Provide the (X, Y) coordinate of the cell's center where the given text is located.  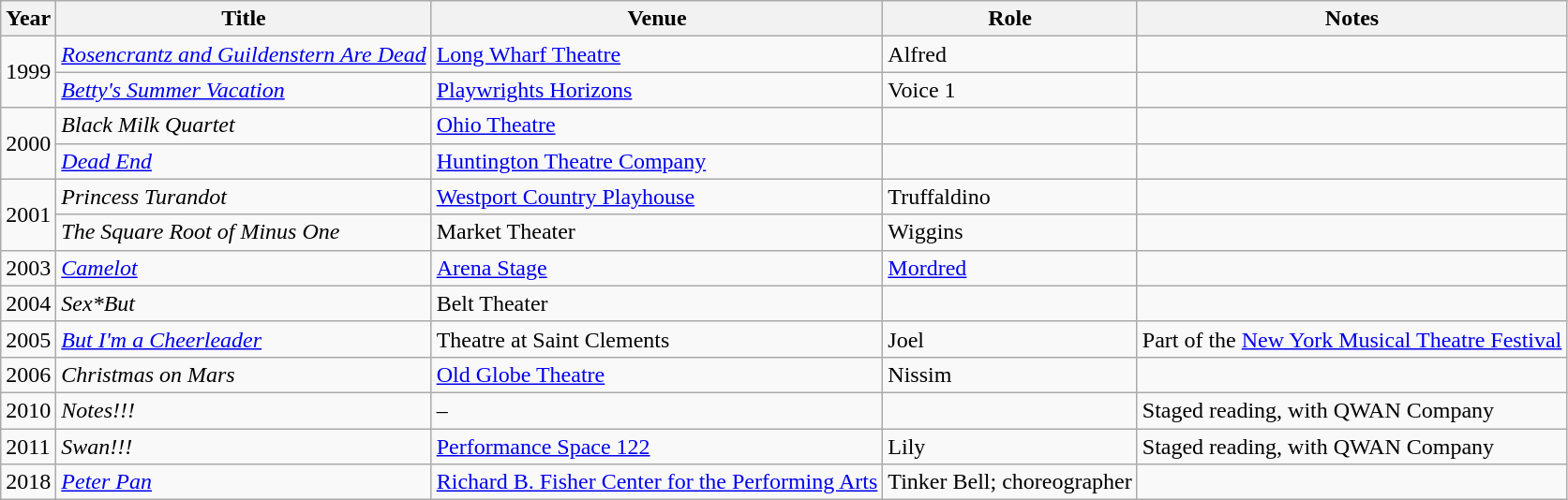
Joel (1010, 339)
Princess Turandot (244, 197)
Notes!!! (244, 410)
Playwrights Horizons (657, 90)
Swan!!! (244, 447)
Title (244, 19)
Voice 1 (1010, 90)
Arena Stage (657, 268)
Performance Space 122 (657, 447)
Camelot (244, 268)
Lily (1010, 447)
Theatre at Saint Clements (657, 339)
But I'm a Cheerleader (244, 339)
Ohio Theatre (657, 125)
Venue (657, 19)
2004 (28, 303)
Betty's Summer Vacation (244, 90)
Wiggins (1010, 232)
Nissim (1010, 375)
2001 (28, 214)
Peter Pan (244, 482)
Dead End (244, 161)
Sex*But (244, 303)
Truffaldino (1010, 197)
2010 (28, 410)
Belt Theater (657, 303)
2003 (28, 268)
2006 (28, 375)
Richard B. Fisher Center for the Performing Arts (657, 482)
2000 (28, 143)
Old Globe Theatre (657, 375)
Huntington Theatre Company (657, 161)
2005 (28, 339)
Long Wharf Theatre (657, 54)
Rosencrantz and Guildenstern Are Dead (244, 54)
2011 (28, 447)
Year (28, 19)
Market Theater (657, 232)
Role (1010, 19)
Notes (1351, 19)
1999 (28, 72)
Tinker Bell; choreographer (1010, 482)
Black Milk Quartet (244, 125)
Mordred (1010, 268)
The Square Root of Minus One (244, 232)
Alfred (1010, 54)
Westport Country Playhouse (657, 197)
Christmas on Mars (244, 375)
Part of the New York Musical Theatre Festival (1351, 339)
– (657, 410)
2018 (28, 482)
